Determine the [X, Y] coordinate at the center of the cell enclosing the given text.  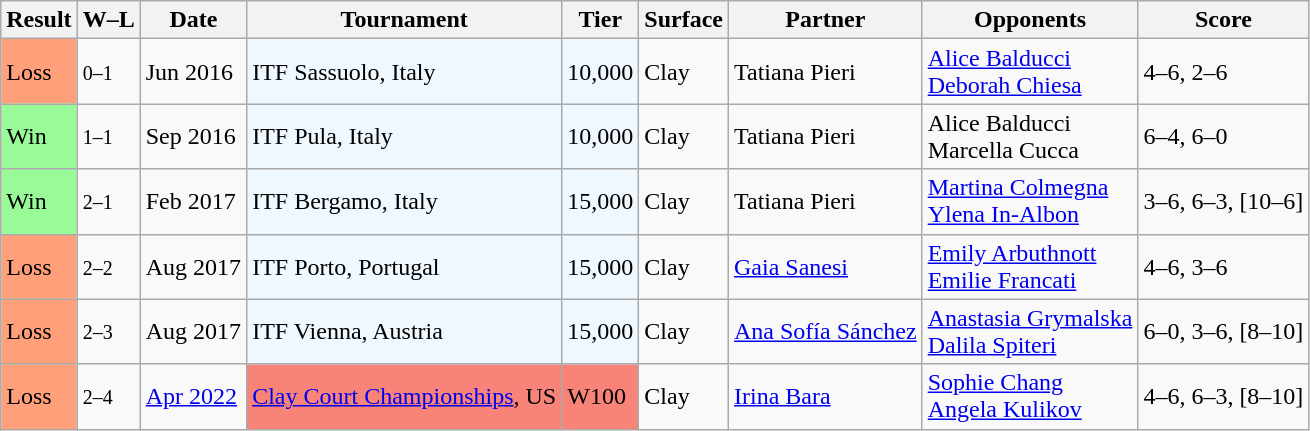
Clay Court Championships, US [404, 396]
Sophie Chang Angela Kulikov [1030, 396]
2–3 [108, 332]
W–L [108, 20]
Date [193, 20]
Alice Balducci Deborah Chiesa [1030, 72]
Result [39, 20]
Score [1224, 20]
1–1 [108, 136]
Irina Bara [826, 396]
ITF Sassuolo, Italy [404, 72]
ITF Pula, Italy [404, 136]
Ana Sofía Sánchez [826, 332]
Gaia Sanesi [826, 266]
4–6, 2–6 [1224, 72]
Feb 2017 [193, 202]
Jun 2016 [193, 72]
Surface [684, 20]
Anastasia Grymalska Dalila Spiteri [1030, 332]
0–1 [108, 72]
W100 [600, 396]
Opponents [1030, 20]
Sep 2016 [193, 136]
ITF Porto, Portugal [404, 266]
3–6, 6–3, [10–6] [1224, 202]
Emily Arbuthnott Emilie Francati [1030, 266]
Alice Balducci Marcella Cucca [1030, 136]
2–4 [108, 396]
2–2 [108, 266]
4–6, 6–3, [8–10] [1224, 396]
6–0, 3–6, [8–10] [1224, 332]
4–6, 3–6 [1224, 266]
2–1 [108, 202]
ITF Vienna, Austria [404, 332]
Tier [600, 20]
Apr 2022 [193, 396]
Tournament [404, 20]
ITF Bergamo, Italy [404, 202]
6–4, 6–0 [1224, 136]
Partner [826, 20]
Martina Colmegna Ylena In-Albon [1030, 202]
